Capture the cell that displays the provided text and extract its [X, Y] central coordinate. 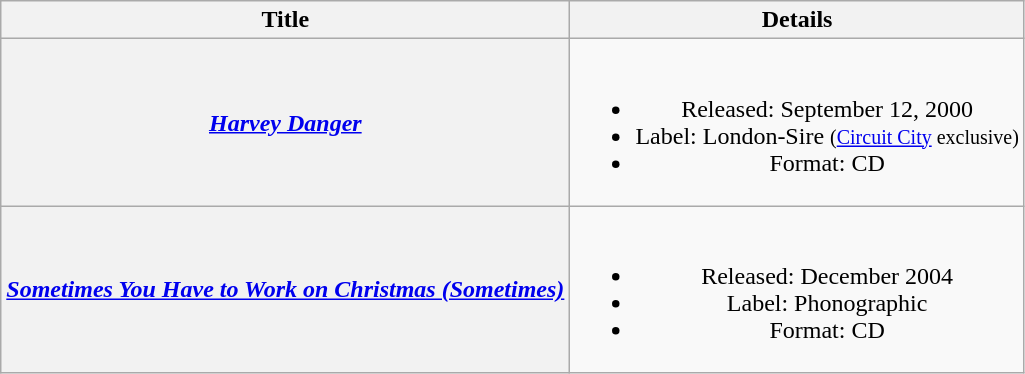
Title [286, 20]
Released: September 12, 2000Label: London-Sire (Circuit City exclusive)Format: CD [797, 122]
Sometimes You Have to Work on Christmas (Sometimes) [286, 290]
Released: December 2004Label: PhonographicFormat: CD [797, 290]
Harvey Danger [286, 122]
Details [797, 20]
